Output the [x, y] coordinate of the center of the cell containing the given text.  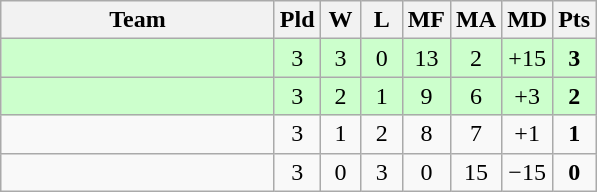
+1 [528, 134]
+15 [528, 58]
W [340, 20]
Team [138, 20]
8 [426, 134]
MA [476, 20]
MD [528, 20]
15 [476, 172]
Pld [297, 20]
+3 [528, 96]
MF [426, 20]
−15 [528, 172]
13 [426, 58]
9 [426, 96]
Pts [574, 20]
L [382, 20]
7 [476, 134]
6 [476, 96]
